Identify which cell holds the provided text, then report its (X, Y) central coordinate. 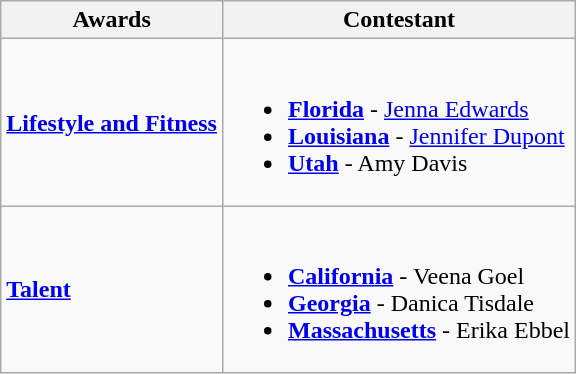
Lifestyle and Fitness (112, 122)
California - Veena Goel Georgia - Danica Tisdale Massachusetts - Erika Ebbel (398, 290)
Talent (112, 290)
Awards (112, 20)
Contestant (398, 20)
Florida - Jenna Edwards Louisiana - Jennifer Dupont Utah - Amy Davis (398, 122)
